Pinpoint the cell where the given text exists, returning its (x, y) midpoint coordinate. 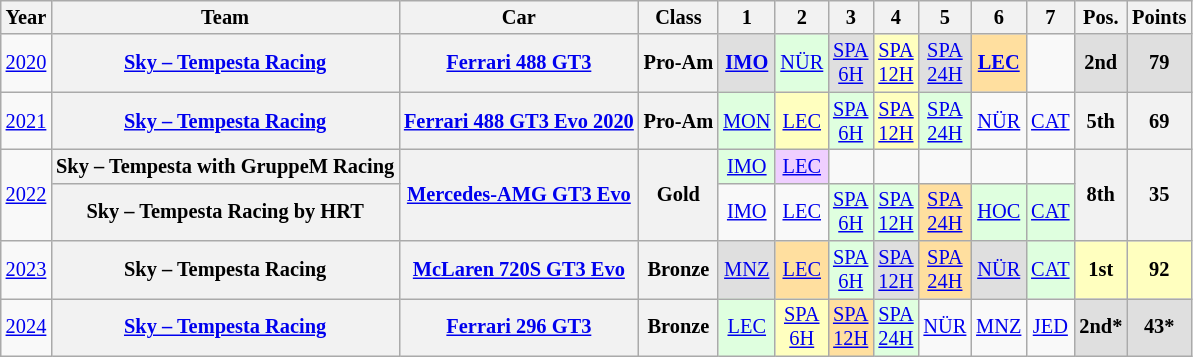
1 (746, 17)
McLaren 720S GT3 Evo (519, 270)
Team (225, 17)
2023 (26, 270)
92 (1159, 270)
JED (1050, 327)
6 (998, 17)
MON (746, 121)
Year (26, 17)
Ferrari 488 GT3 Evo 2020 (519, 121)
79 (1159, 63)
2024 (26, 327)
35 (1159, 194)
2nd (1100, 63)
2022 (26, 194)
Sky – Tempesta Racing by HRT (225, 212)
5 (946, 17)
7 (1050, 17)
8th (1100, 194)
Car (519, 17)
2020 (26, 63)
Class (679, 17)
Ferrari 488 GT3 (519, 63)
Sky – Tempesta with GruppeM Racing (225, 166)
5th (1100, 121)
2 (802, 17)
Ferrari 296 GT3 (519, 327)
3 (850, 17)
1st (1100, 270)
Pos. (1100, 17)
HOC (998, 212)
Mercedes-AMG GT3 Evo (519, 194)
43* (1159, 327)
2021 (26, 121)
2nd* (1100, 327)
4 (896, 17)
Points (1159, 17)
69 (1159, 121)
Gold (679, 194)
